Determine the [X, Y] coordinate at the center of the cell enclosing the given text.  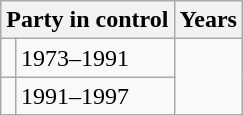
Years [208, 20]
Party in control [88, 20]
1991–1997 [94, 96]
1973–1991 [94, 58]
